Provide the [x, y] coordinate of the cell's center where the given text is located.  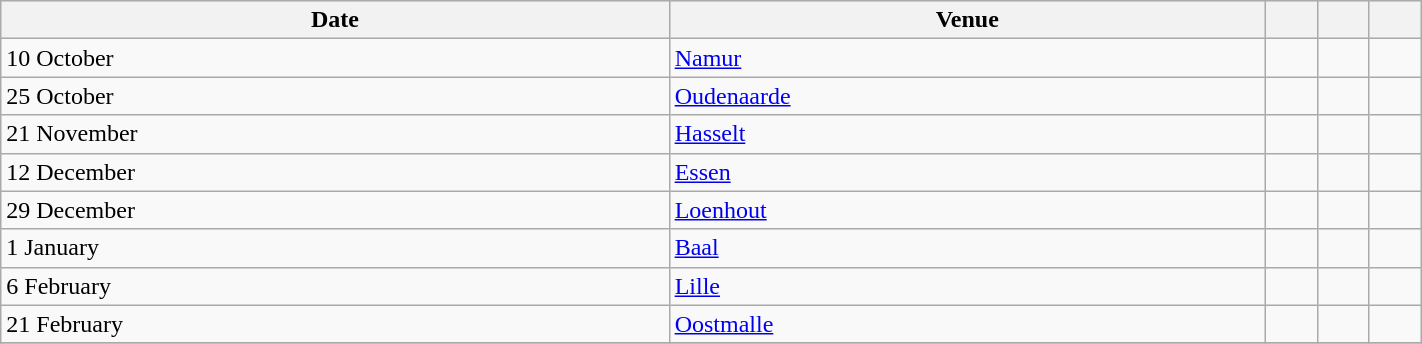
Venue [967, 20]
Baal [967, 248]
Essen [967, 172]
21 November [335, 134]
Oudenaarde [967, 96]
25 October [335, 96]
1 January [335, 248]
Date [335, 20]
Oostmalle [967, 324]
29 December [335, 210]
Namur [967, 58]
Loenhout [967, 210]
Lille [967, 286]
10 October [335, 58]
21 February [335, 324]
12 December [335, 172]
6 February [335, 286]
Hasselt [967, 134]
